Identify which cell holds the provided text, then report its [x, y] central coordinate. 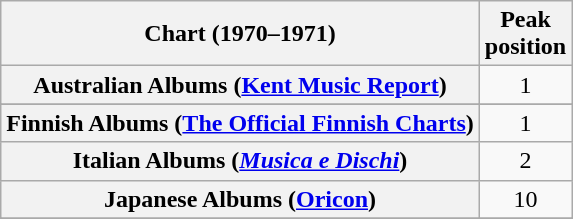
Italian Albums (Musica e Dischi) [240, 161]
Japanese Albums (Oricon) [240, 199]
10 [525, 199]
Australian Albums (Kent Music Report) [240, 85]
Peakposition [525, 34]
2 [525, 161]
Finnish Albums (The Official Finnish Charts) [240, 123]
Chart (1970–1971) [240, 34]
